Determine the [X, Y] coordinate at the center of the cell enclosing the given text.  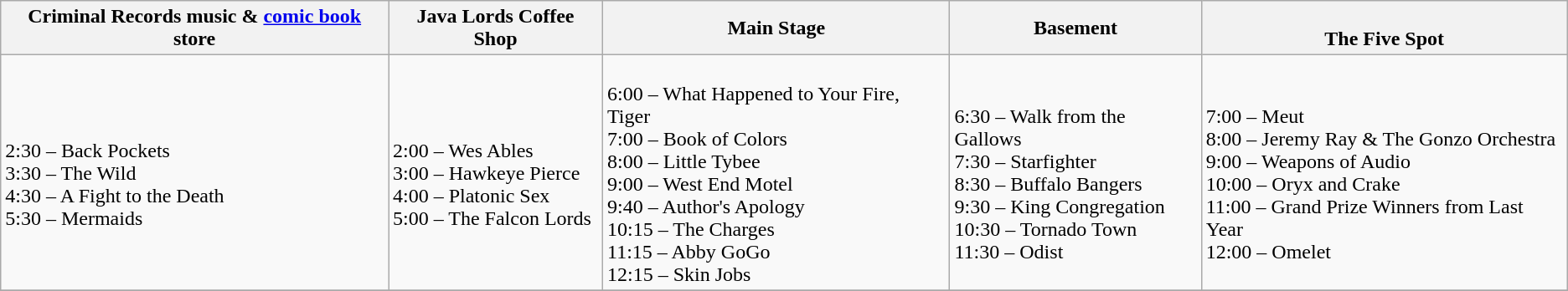
Criminal Records music & comic book store [194, 28]
The Five Spot [1384, 28]
Main Stage [776, 28]
Java Lords Coffee Shop [496, 28]
2:00 – Wes Ables3:00 – Hawkeye Pierce4:00 – Platonic Sex5:00 – The Falcon Lords [496, 172]
6:30 – Walk from the Gallows7:30 – Starfighter8:30 – Buffalo Bangers9:30 – King Congregation10:30 – Tornado Town11:30 – Odist [1075, 172]
2:30 – Back Pockets3:30 – The Wild4:30 – A Fight to the Death5:30 – Mermaids [194, 172]
Basement [1075, 28]
